Determine the (X, Y) coordinate at the center of the cell enclosing the given text.  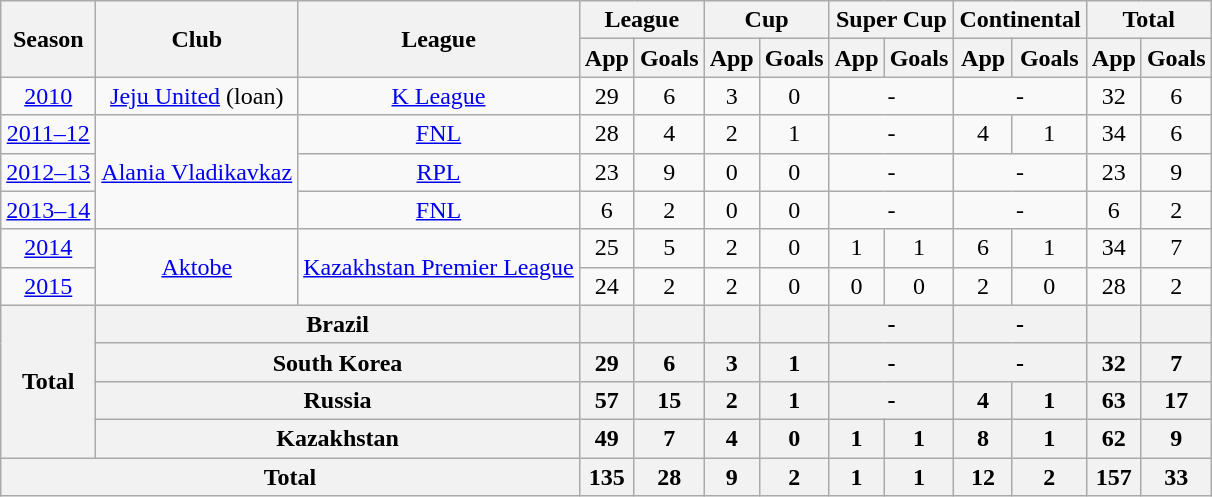
15 (669, 400)
Cup (766, 20)
RPL (439, 172)
Aktobe (197, 267)
49 (606, 438)
24 (606, 286)
Alania Vladikavkaz (197, 172)
2013–14 (48, 210)
5 (669, 248)
135 (606, 477)
33 (1176, 477)
Super Cup (892, 20)
62 (1114, 438)
Jeju United (loan) (197, 96)
2015 (48, 286)
2012–13 (48, 172)
K League (439, 96)
South Korea (338, 362)
Kazakhstan (338, 438)
17 (1176, 400)
Club (197, 39)
Kazakhstan Premier League (439, 267)
12 (983, 477)
57 (606, 400)
157 (1114, 477)
2010 (48, 96)
63 (1114, 400)
Russia (338, 400)
2014 (48, 248)
2011–12 (48, 134)
8 (983, 438)
Brazil (338, 324)
Continental (1020, 20)
Season (48, 39)
25 (606, 248)
